From the cell containing the given text, extract its center point as (x, y) coordinate. 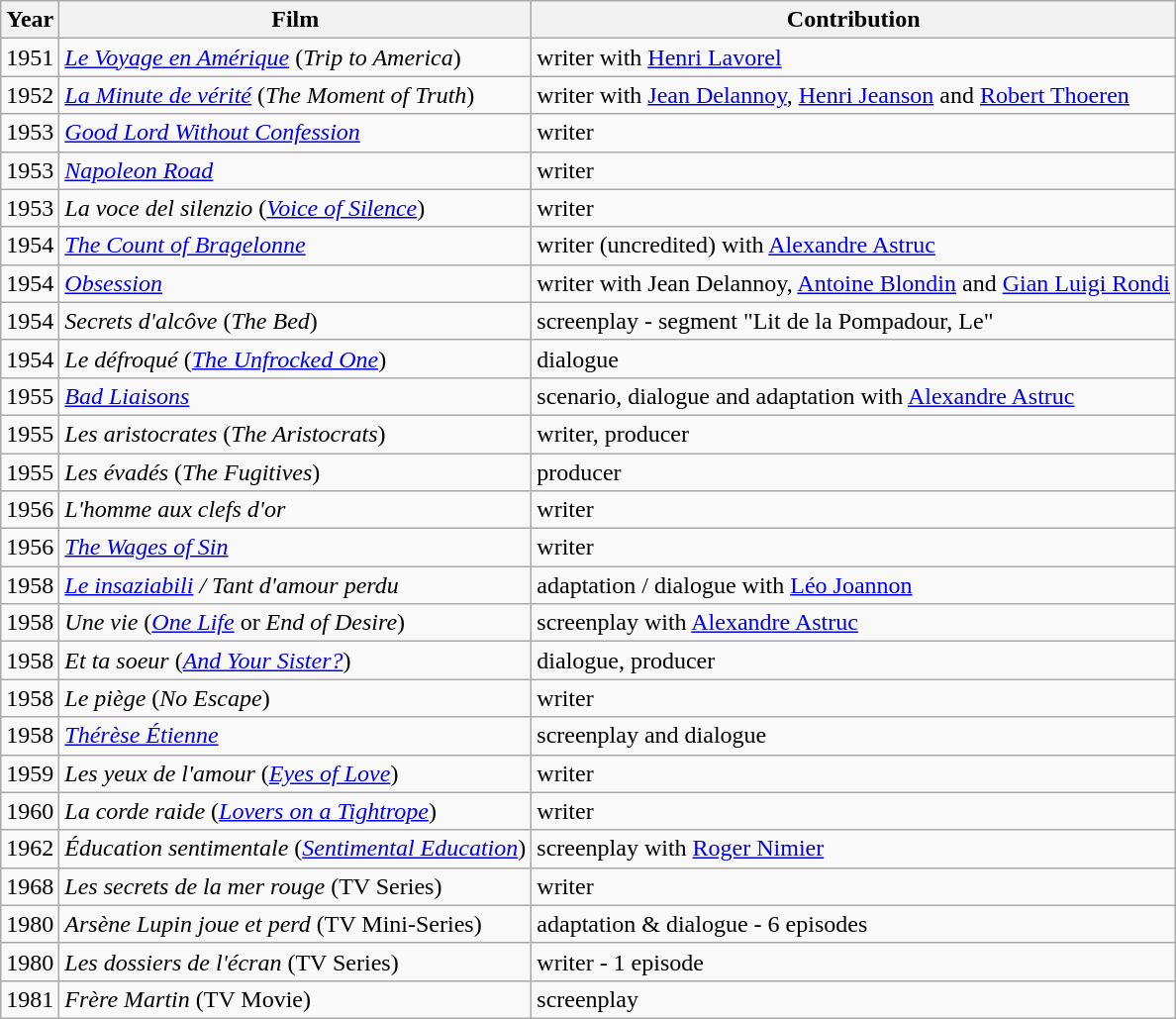
screenplay with Roger Nimier (853, 849)
writer - 1 episode (853, 962)
Obsession (295, 283)
Les évadés (The Fugitives) (295, 472)
Good Lord Without Confession (295, 133)
Film (295, 20)
Le défroqué (The Unfrocked One) (295, 358)
Arsène Lupin joue et perd (TV Mini-Series) (295, 924)
Les dossiers de l'écran (TV Series) (295, 962)
Éducation sentimentale (Sentimental Education) (295, 849)
writer (uncredited) with Alexandre Astruc (853, 246)
Les yeux de l'amour (Eyes of Love) (295, 773)
Frère Martin (TV Movie) (295, 999)
Le insaziabili / Tant d'amour perdu (295, 585)
dialogue, producer (853, 661)
scenario, dialogue and adaptation with Alexandre Astruc (853, 396)
1959 (30, 773)
L'homme aux clefs d'or (295, 510)
Secrets d'alcôve (The Bed) (295, 321)
Napoleon Road (295, 170)
La Minute de vérité (The Moment of Truth) (295, 95)
screenplay and dialogue (853, 736)
The Count of Bragelonne (295, 246)
Bad Liaisons (295, 396)
Les aristocrates (The Aristocrats) (295, 434)
adaptation / dialogue with Léo Joannon (853, 585)
Le piège (No Escape) (295, 698)
screenplay (853, 999)
1981 (30, 999)
writer with Jean Delannoy, Antoine Blondin and Gian Luigi Rondi (853, 283)
1968 (30, 886)
La voce del silenzio (Voice of Silence) (295, 208)
writer with Henri Lavorel (853, 57)
Thérèse Étienne (295, 736)
Le Voyage en Amérique (Trip to America) (295, 57)
writer with Jean Delannoy, Henri Jeanson and Robert Thoeren (853, 95)
The Wages of Sin (295, 548)
screenplay with Alexandre Astruc (853, 623)
dialogue (853, 358)
writer, producer (853, 434)
Contribution (853, 20)
screenplay - segment "Lit de la Pompadour, Le" (853, 321)
adaptation & dialogue - 6 episodes (853, 924)
Et ta soeur (And Your Sister?) (295, 661)
1960 (30, 811)
Les secrets de la mer rouge (TV Series) (295, 886)
producer (853, 472)
1952 (30, 95)
1962 (30, 849)
1951 (30, 57)
Une vie (One Life or End of Desire) (295, 623)
Year (30, 20)
La corde raide (Lovers on a Tightrope) (295, 811)
